Capture the cell that displays the provided text and extract its [x, y] central coordinate. 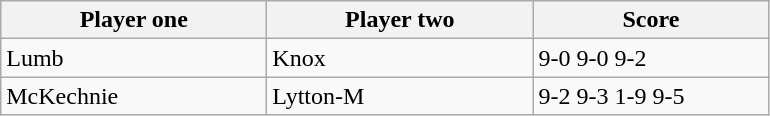
Player two [400, 20]
McKechnie [134, 96]
Knox [400, 58]
Player one [134, 20]
Lumb [134, 58]
Score [651, 20]
9-0 9-0 9-2 [651, 58]
Lytton-M [400, 96]
9-2 9-3 1-9 9-5 [651, 96]
